Extract the [x, y] coordinate from the center of the cell holding the provided text.  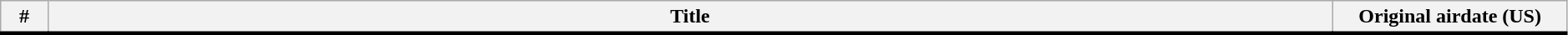
# [24, 17]
Title [690, 17]
Original airdate (US) [1450, 17]
